Search for the cell housing the specified text and yield its (x, y) center coordinate. 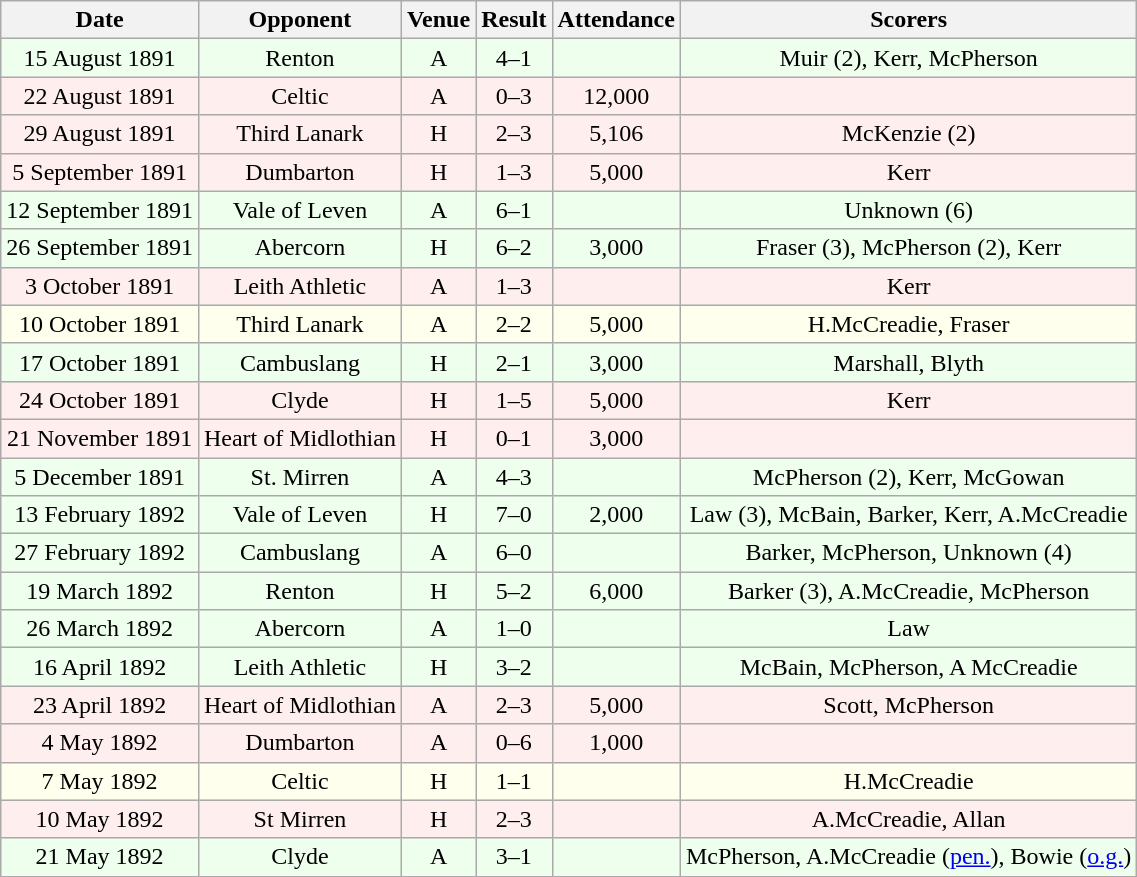
27 February 1892 (100, 553)
Opponent (300, 20)
21 November 1891 (100, 438)
Law (3), McBain, Barker, Kerr, A.McCreadie (908, 515)
St Mirren (300, 819)
13 February 1892 (100, 515)
0–1 (514, 438)
Venue (438, 20)
1–0 (514, 629)
Fraser (3), McPherson (2), Kerr (908, 248)
17 October 1891 (100, 362)
12,000 (616, 96)
12 September 1891 (100, 210)
McPherson, A.McCreadie (pen.), Bowie (o.g.) (908, 857)
McPherson (2), Kerr, McGowan (908, 477)
Date (100, 20)
4 May 1892 (100, 743)
10 May 1892 (100, 819)
Barker, McPherson, Unknown (4) (908, 553)
16 April 1892 (100, 667)
3–1 (514, 857)
St. Mirren (300, 477)
6–0 (514, 553)
7–0 (514, 515)
Result (514, 20)
Scott, McPherson (908, 705)
McKenzie (2) (908, 134)
Barker (3), A.McCreadie, McPherson (908, 591)
Scorers (908, 20)
1–5 (514, 400)
24 October 1891 (100, 400)
5,106 (616, 134)
3–2 (514, 667)
0–3 (514, 96)
21 May 1892 (100, 857)
1,000 (616, 743)
H.McCreadie (908, 781)
Marshall, Blyth (908, 362)
15 August 1891 (100, 58)
1–1 (514, 781)
2–1 (514, 362)
Law (908, 629)
26 September 1891 (100, 248)
A.McCreadie, Allan (908, 819)
5–2 (514, 591)
H.McCreadie, Fraser (908, 324)
19 March 1892 (100, 591)
3 October 1891 (100, 286)
5 September 1891 (100, 172)
26 March 1892 (100, 629)
10 October 1891 (100, 324)
McBain, McPherson, A McCreadie (908, 667)
0–6 (514, 743)
6,000 (616, 591)
22 August 1891 (100, 96)
23 April 1892 (100, 705)
2,000 (616, 515)
5 December 1891 (100, 477)
7 May 1892 (100, 781)
Unknown (6) (908, 210)
2–2 (514, 324)
Attendance (616, 20)
29 August 1891 (100, 134)
6–2 (514, 248)
6–1 (514, 210)
4–1 (514, 58)
Muir (2), Kerr, McPherson (908, 58)
4–3 (514, 477)
